Extract the [X, Y] coordinate from the center of the cell holding the provided text.  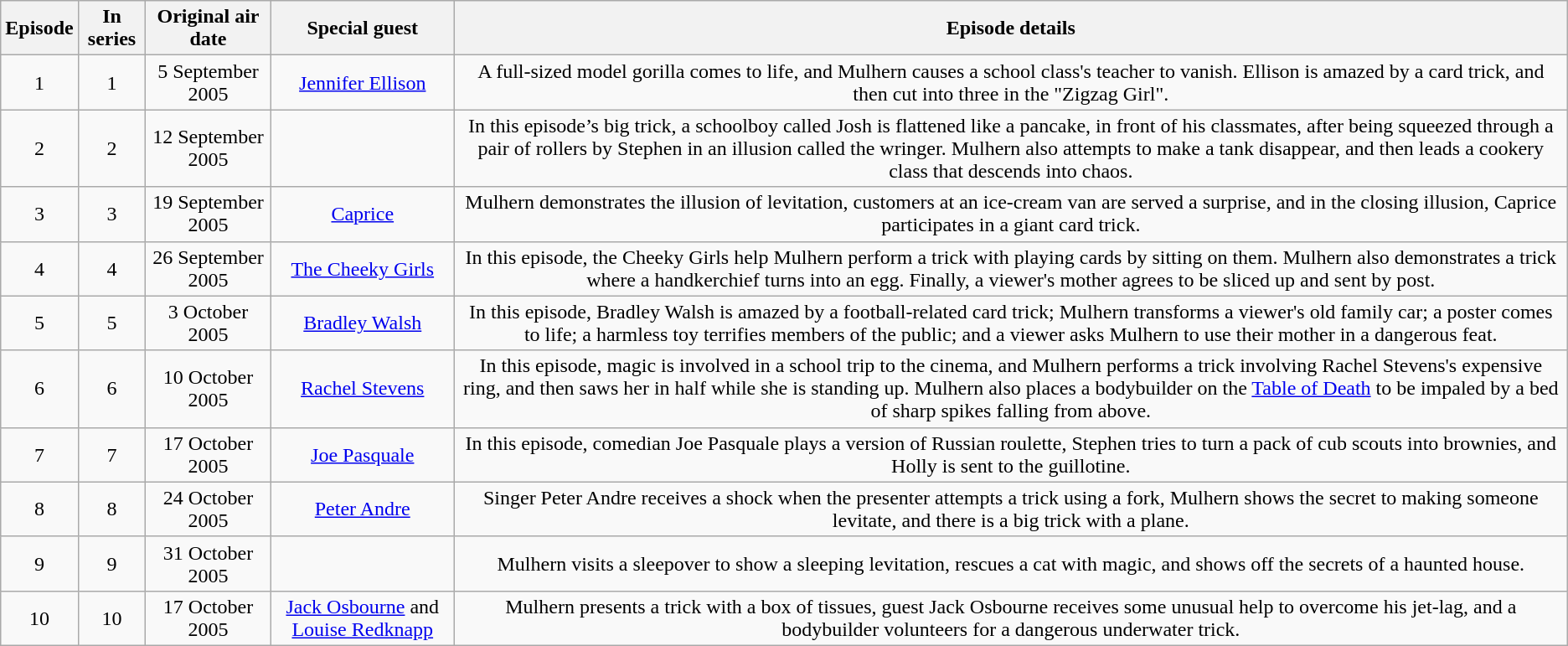
24 October 2005 [208, 509]
3 October 2005 [208, 323]
5 September 2005 [208, 82]
Caprice [362, 214]
Episode details [1010, 28]
Original air date [208, 28]
Episode [39, 28]
The Cheeky Girls [362, 268]
Mulhern visits a sleepover to show a sleeping levitation, rescues a cat with magic, and shows off the secrets of a haunted house. [1010, 563]
Jennifer Ellison [362, 82]
In series [112, 28]
10 October 2005 [208, 389]
Jack Osbourne and Louise Redknapp [362, 618]
Rachel Stevens [362, 389]
Bradley Walsh [362, 323]
12 September 2005 [208, 148]
26 September 2005 [208, 268]
Joe Pasquale [362, 454]
19 September 2005 [208, 214]
Special guest [362, 28]
31 October 2005 [208, 563]
Peter Andre [362, 509]
